Output the (X, Y) coordinate of the center of the cell containing the given text.  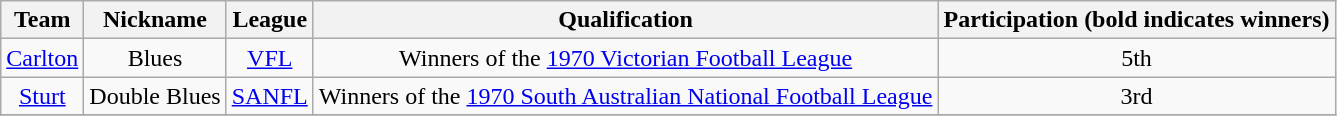
Winners of the 1970 South Australian National Football League (626, 96)
SANFL (270, 96)
League (270, 20)
5th (1136, 58)
Winners of the 1970 Victorian Football League (626, 58)
Nickname (155, 20)
Participation (bold indicates winners) (1136, 20)
Team (42, 20)
Qualification (626, 20)
VFL (270, 58)
Carlton (42, 58)
Blues (155, 58)
Double Blues (155, 96)
3rd (1136, 96)
Sturt (42, 96)
